From the cell containing the given text, extract its center point as (x, y) coordinate. 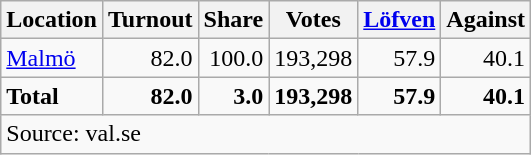
Turnout (150, 20)
Share (234, 20)
Source: val.se (266, 134)
3.0 (234, 96)
Against (486, 20)
100.0 (234, 58)
Votes (314, 20)
Malmö (52, 58)
Location (52, 20)
Löfven (400, 20)
Total (52, 96)
